Identify which cell holds the provided text, then report its (x, y) central coordinate. 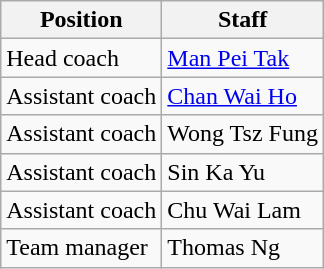
Sin Ka Yu (243, 172)
Thomas Ng (243, 248)
Man Pei Tak (243, 58)
Position (82, 20)
Head coach (82, 58)
Team manager (82, 248)
Chan Wai Ho (243, 96)
Wong Tsz Fung (243, 134)
Staff (243, 20)
Chu Wai Lam (243, 210)
